Pinpoint the cell where the given text exists, returning its (x, y) midpoint coordinate. 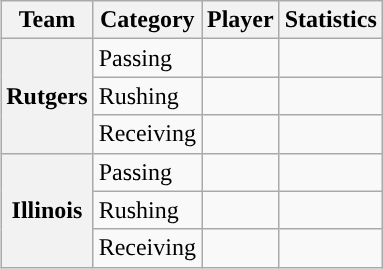
Rutgers (47, 96)
Category (147, 20)
Team (47, 20)
Player (241, 20)
Statistics (330, 20)
Illinois (47, 210)
